Capture the cell that displays the provided text and extract its [X, Y] central coordinate. 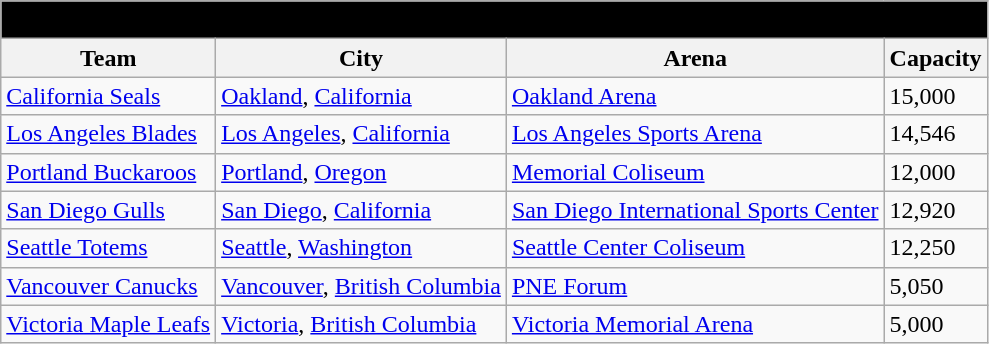
1966–67 Western Hockey League [494, 20]
Portland, Oregon [362, 172]
Seattle, Washington [362, 248]
Victoria, British Columbia [362, 324]
San Diego, California [362, 210]
Los Angeles Blades [108, 134]
Capacity [936, 58]
Oakland, California [362, 96]
Victoria Maple Leafs [108, 324]
California Seals [108, 96]
Team [108, 58]
5,050 [936, 286]
Seattle Center Coliseum [695, 248]
Memorial Coliseum [695, 172]
Vancouver, British Columbia [362, 286]
San Diego International Sports Center [695, 210]
5,000 [936, 324]
14,546 [936, 134]
Seattle Totems [108, 248]
Los Angeles, California [362, 134]
12,920 [936, 210]
Victoria Memorial Arena [695, 324]
Los Angeles Sports Arena [695, 134]
Portland Buckaroos [108, 172]
12,000 [936, 172]
City [362, 58]
Arena [695, 58]
Oakland Arena [695, 96]
San Diego Gulls [108, 210]
12,250 [936, 248]
15,000 [936, 96]
Vancouver Canucks [108, 286]
PNE Forum [695, 286]
